For the text-containing cell, return its midpoint in [X, Y] coordinate format. 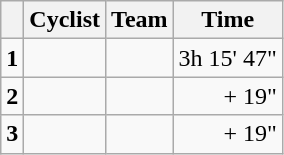
Cyclist [65, 20]
Time [228, 20]
3 [12, 134]
3h 15' 47" [228, 58]
1 [12, 58]
Team [140, 20]
2 [12, 96]
